Provide the [x, y] coordinate of the cell's center where the given text is located.  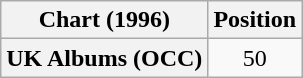
Chart (1996) [104, 20]
50 [255, 58]
Position [255, 20]
UK Albums (OCC) [104, 58]
